Provide the (X, Y) coordinate of the cell's center where the given text is located.  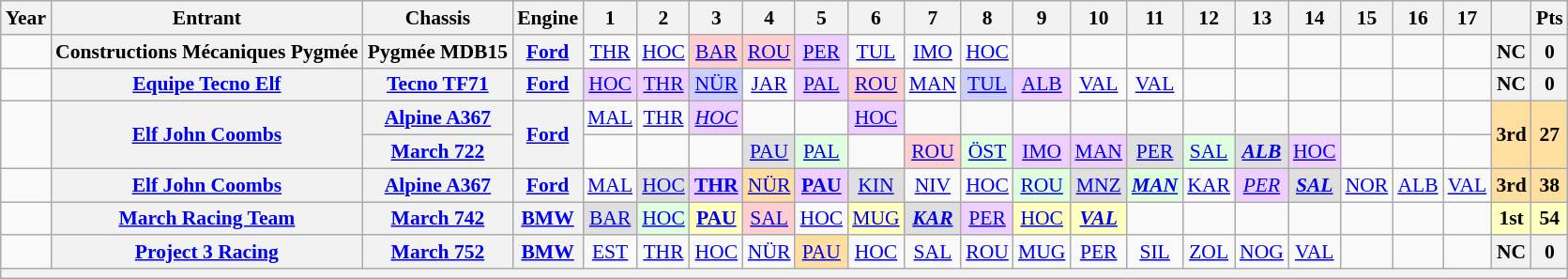
March 752 (437, 253)
10 (1098, 18)
8 (987, 18)
Equipe Tecno Elf (206, 85)
5 (821, 18)
38 (1550, 185)
16 (1417, 18)
Chassis (437, 18)
Project 3 Racing (206, 253)
4 (769, 18)
1st (1511, 219)
Constructions Mécaniques Pygmée (206, 52)
March Racing Team (206, 219)
ZOL (1209, 253)
7 (933, 18)
3 (717, 18)
ÖST (987, 152)
1 (610, 18)
MNZ (1098, 185)
NOG (1261, 253)
15 (1367, 18)
17 (1468, 18)
March 742 (437, 219)
SIL (1154, 253)
Entrant (206, 18)
March 722 (437, 152)
11 (1154, 18)
Pts (1550, 18)
12 (1209, 18)
JAR (769, 85)
Pygmée MDB15 (437, 52)
14 (1315, 18)
NOR (1367, 185)
NIV (933, 185)
Tecno TF71 (437, 85)
KIN (876, 185)
EST (610, 253)
27 (1550, 135)
9 (1042, 18)
Engine (548, 18)
6 (876, 18)
13 (1261, 18)
Year (26, 18)
2 (663, 18)
54 (1550, 219)
